Determine the (X, Y) coordinate at the center of the cell enclosing the given text.  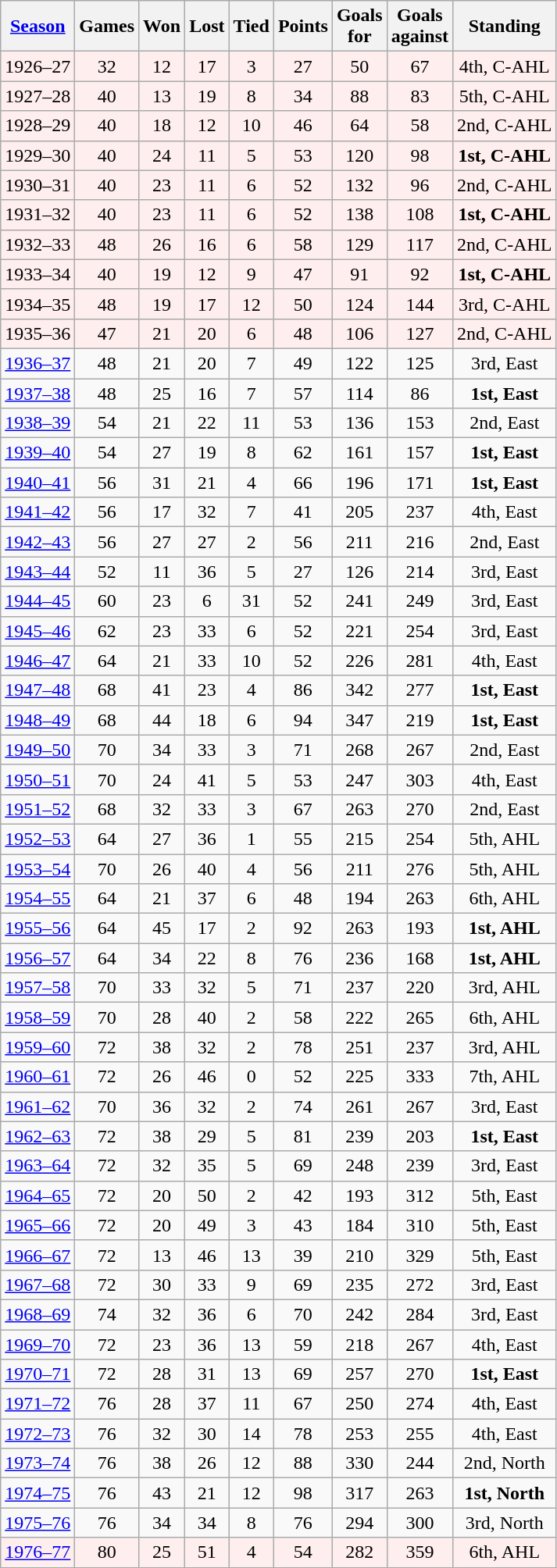
1940–41 (37, 483)
124 (359, 304)
1968–69 (37, 1314)
1955–56 (37, 928)
153 (420, 423)
1935–36 (37, 333)
218 (359, 1344)
29 (207, 1136)
184 (359, 1225)
248 (359, 1166)
83 (420, 96)
157 (420, 453)
255 (420, 1434)
1st, North (505, 1493)
249 (420, 601)
1945–46 (37, 631)
1953–54 (37, 869)
1949–50 (37, 750)
281 (420, 661)
1930–31 (37, 185)
81 (303, 1136)
241 (359, 601)
91 (359, 274)
127 (420, 333)
282 (359, 1552)
222 (359, 1017)
196 (359, 483)
1950–51 (37, 779)
126 (359, 572)
1974–75 (37, 1493)
1956–57 (37, 958)
57 (303, 393)
144 (420, 304)
Season (37, 27)
Points (303, 27)
120 (359, 155)
247 (359, 779)
276 (420, 869)
1937–38 (37, 393)
1941–42 (37, 512)
1973–74 (37, 1463)
1970–71 (37, 1374)
114 (359, 393)
Goalsagainst (420, 27)
136 (359, 423)
1966–67 (37, 1255)
7th, AHL (505, 1077)
329 (420, 1255)
1952–53 (37, 839)
60 (107, 601)
1960–61 (37, 1077)
1954–55 (37, 899)
1969–70 (37, 1344)
1927–28 (37, 96)
2nd, North (505, 1463)
250 (359, 1404)
106 (359, 333)
226 (359, 661)
1975–76 (37, 1523)
1972–73 (37, 1434)
216 (420, 542)
51 (207, 1552)
300 (420, 1523)
220 (420, 988)
272 (420, 1285)
347 (359, 720)
3rd, C-AHL (505, 304)
1946–47 (37, 661)
244 (420, 1463)
284 (420, 1314)
1944–45 (37, 601)
1962–63 (37, 1136)
257 (359, 1374)
Tied (252, 27)
132 (359, 185)
261 (359, 1107)
210 (359, 1255)
Standing (505, 27)
359 (420, 1552)
Games (107, 27)
0 (252, 1077)
1936–37 (37, 363)
268 (359, 750)
1971–72 (37, 1404)
3rd, North (505, 1523)
1942–43 (37, 542)
125 (420, 363)
1958–59 (37, 1017)
168 (420, 958)
1947–48 (37, 690)
1965–66 (37, 1225)
1931–32 (37, 215)
94 (303, 720)
66 (303, 483)
1963–64 (37, 1166)
215 (359, 839)
1933–34 (37, 274)
330 (359, 1463)
44 (162, 720)
5th, C-AHL (505, 96)
14 (252, 1434)
59 (303, 1344)
Lost (207, 27)
303 (420, 779)
277 (420, 690)
333 (420, 1077)
42 (303, 1196)
221 (359, 631)
1938–39 (37, 423)
1967–68 (37, 1285)
219 (420, 720)
342 (359, 690)
1959–60 (37, 1047)
1926–27 (37, 66)
161 (359, 453)
171 (420, 483)
1929–30 (37, 155)
194 (359, 899)
1939–40 (37, 453)
138 (359, 215)
1 (252, 839)
80 (107, 1552)
Goalsfor (359, 27)
1948–49 (37, 720)
253 (359, 1434)
1932–33 (37, 244)
1964–65 (37, 1196)
242 (359, 1314)
310 (420, 1225)
265 (420, 1017)
Won (162, 27)
1943–44 (37, 572)
203 (420, 1136)
294 (359, 1523)
96 (420, 185)
1951–52 (37, 809)
1976–77 (37, 1552)
1957–58 (37, 988)
39 (303, 1255)
225 (359, 1077)
108 (420, 215)
274 (420, 1404)
117 (420, 244)
1961–62 (37, 1107)
312 (420, 1196)
4th, C-AHL (505, 66)
55 (303, 839)
317 (359, 1493)
236 (359, 958)
35 (207, 1166)
205 (359, 512)
1928–29 (37, 126)
251 (359, 1047)
1934–35 (37, 304)
235 (359, 1285)
129 (359, 244)
45 (162, 928)
214 (420, 572)
122 (359, 363)
